Determine the [x, y] coordinate at the center of the cell enclosing the given text.  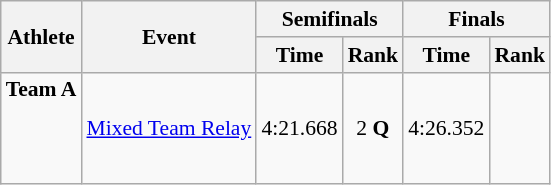
Finals [476, 19]
Team A [42, 128]
Mixed Team Relay [168, 128]
2 Q [374, 128]
Athlete [42, 36]
Event [168, 36]
4:21.668 [299, 128]
Semifinals [330, 19]
4:26.352 [446, 128]
